Scan for the cell matching the given text and deliver its (X, Y) coordinate at center. 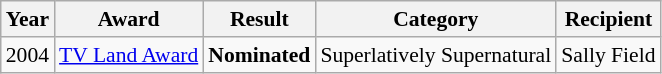
Sally Field (608, 55)
TV Land Award (128, 55)
Year (28, 19)
Recipient (608, 19)
Result (259, 19)
Category (436, 19)
Nominated (259, 55)
Superlatively Supernatural (436, 55)
Award (128, 19)
2004 (28, 55)
